Scan for the cell matching the given text and deliver its (X, Y) coordinate at center. 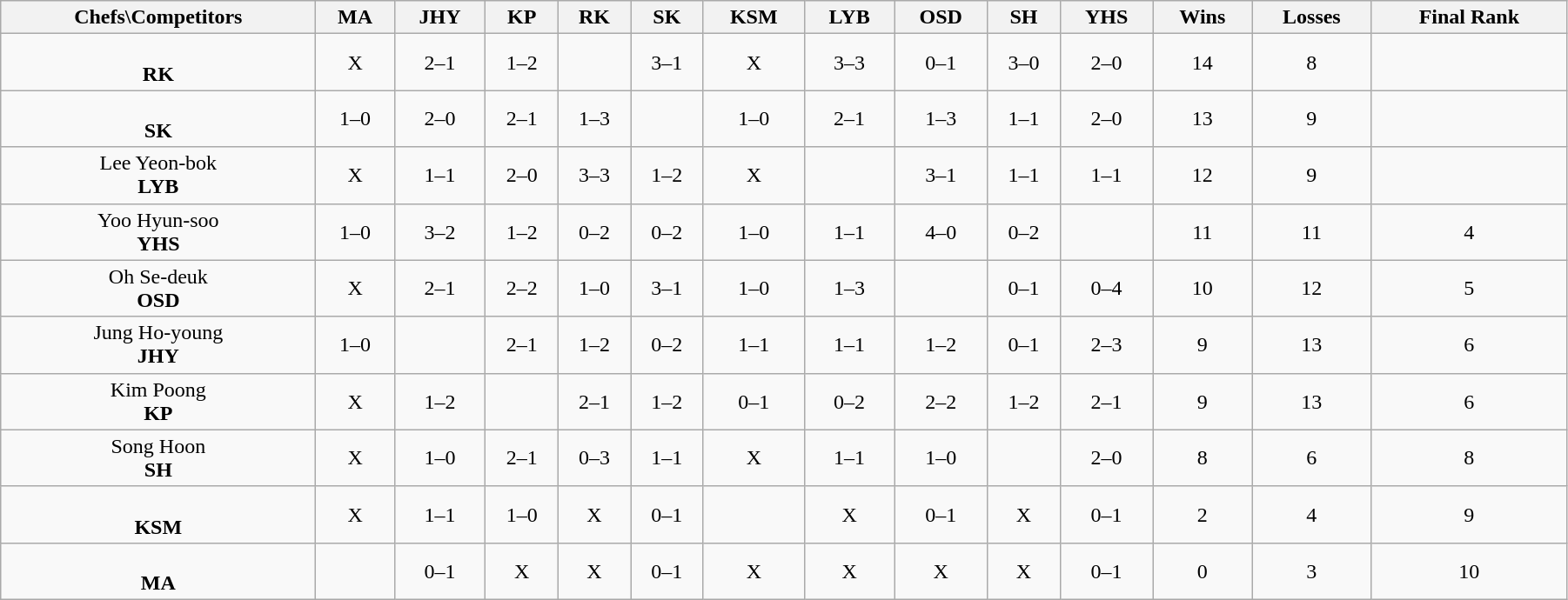
0 (1203, 570)
Final Rank (1469, 17)
KP (522, 17)
SH (1023, 17)
3–2 (440, 231)
YHS (1107, 17)
JHY (440, 17)
3 (1311, 570)
2 (1203, 515)
Chefs\Competitors (158, 17)
Jung Ho-youngJHY (158, 344)
14 (1203, 63)
3–0 (1023, 63)
Song HoonSH (158, 457)
Wins (1203, 17)
2–3 (1107, 344)
OSD (941, 17)
0–3 (593, 457)
5 (1469, 289)
LYB (849, 17)
4–0 (941, 231)
0–4 (1107, 289)
Oh Se-deukOSD (158, 289)
Lee Yeon-bokLYB (158, 176)
Losses (1311, 17)
Yoo Hyun-sooYHS (158, 231)
Kim PoongKP (158, 402)
